Return [X, Y] of the center of cell containing provided text 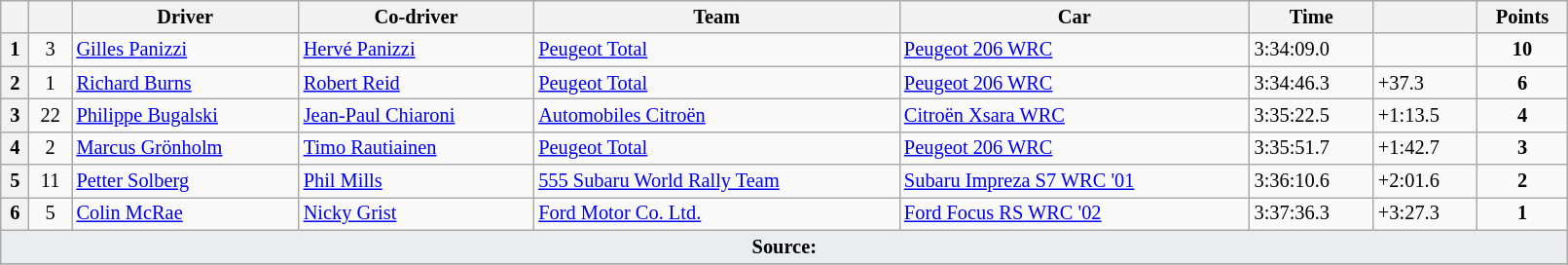
3:34:09.0 [1312, 50]
Marcus Grönholm [185, 148]
Petter Solberg [185, 181]
3:35:51.7 [1312, 148]
Citroën Xsara WRC [1075, 115]
Ford Focus RS WRC '02 [1075, 213]
Source: [784, 246]
Driver [185, 17]
Subaru Impreza S7 WRC '01 [1075, 181]
+1:13.5 [1425, 115]
+1:42.7 [1425, 148]
Gilles Panizzi [185, 50]
Points [1522, 17]
11 [51, 181]
Automobiles Citroën [716, 115]
Robert Reid [417, 83]
3:37:36.3 [1312, 213]
Richard Burns [185, 83]
3:36:10.6 [1312, 181]
3:34:46.3 [1312, 83]
Team [716, 17]
Jean-Paul Chiaroni [417, 115]
Colin McRae [185, 213]
Hervé Panizzi [417, 50]
Phil Mills [417, 181]
Co-driver [417, 17]
Nicky Grist [417, 213]
Timo Rautiainen [417, 148]
Car [1075, 17]
10 [1522, 50]
Ford Motor Co. Ltd. [716, 213]
Philippe Bugalski [185, 115]
+3:27.3 [1425, 213]
Time [1312, 17]
22 [51, 115]
555 Subaru World Rally Team [716, 181]
+37.3 [1425, 83]
3:35:22.5 [1312, 115]
+2:01.6 [1425, 181]
